For the text-containing cell, return its midpoint in (X, Y) coordinate format. 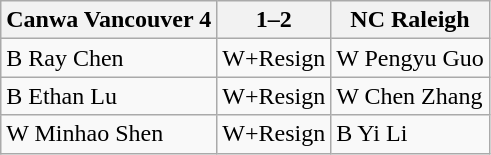
W Minhao Shen (109, 134)
W Chen Zhang (410, 96)
W Pengyu Guo (410, 58)
1–2 (274, 20)
B Ray Chen (109, 58)
Canwa Vancouver 4 (109, 20)
B Ethan Lu (109, 96)
NC Raleigh (410, 20)
B Yi Li (410, 134)
